Return [X, Y] of the center of cell containing provided text 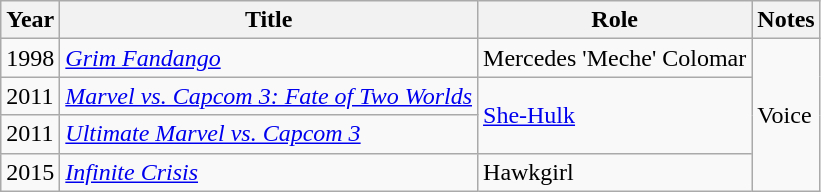
Role [615, 20]
Mercedes 'Meche' Colomar [615, 58]
2015 [30, 172]
Title [269, 20]
Hawkgirl [615, 172]
She-Hulk [615, 115]
Grim Fandango [269, 58]
Ultimate Marvel vs. Capcom 3 [269, 134]
1998 [30, 58]
Year [30, 20]
Voice [786, 115]
Notes [786, 20]
Infinite Crisis [269, 172]
Marvel vs. Capcom 3: Fate of Two Worlds [269, 96]
